Capture the cell that displays the provided text and extract its (x, y) central coordinate. 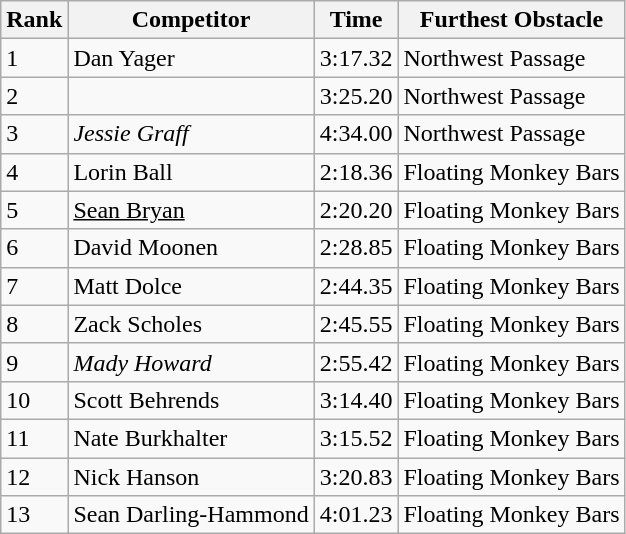
Nate Burkhalter (191, 438)
2:20.20 (356, 210)
3:25.20 (356, 96)
3 (34, 134)
Dan Yager (191, 58)
Mady Howard (191, 362)
2:28.85 (356, 248)
Nick Hanson (191, 477)
5 (34, 210)
2:44.35 (356, 286)
Lorin Ball (191, 172)
13 (34, 515)
7 (34, 286)
Jessie Graff (191, 134)
Sean Bryan (191, 210)
4:34.00 (356, 134)
David Moonen (191, 248)
3:15.52 (356, 438)
2:18.36 (356, 172)
3:20.83 (356, 477)
9 (34, 362)
Sean Darling-Hammond (191, 515)
Time (356, 20)
10 (34, 400)
3:17.32 (356, 58)
Furthest Obstacle (512, 20)
11 (34, 438)
3:14.40 (356, 400)
1 (34, 58)
Rank (34, 20)
2:45.55 (356, 324)
Scott Behrends (191, 400)
4 (34, 172)
Zack Scholes (191, 324)
2 (34, 96)
4:01.23 (356, 515)
2:55.42 (356, 362)
12 (34, 477)
Matt Dolce (191, 286)
8 (34, 324)
6 (34, 248)
Competitor (191, 20)
